For the text-containing cell, return its midpoint in (X, Y) coordinate format. 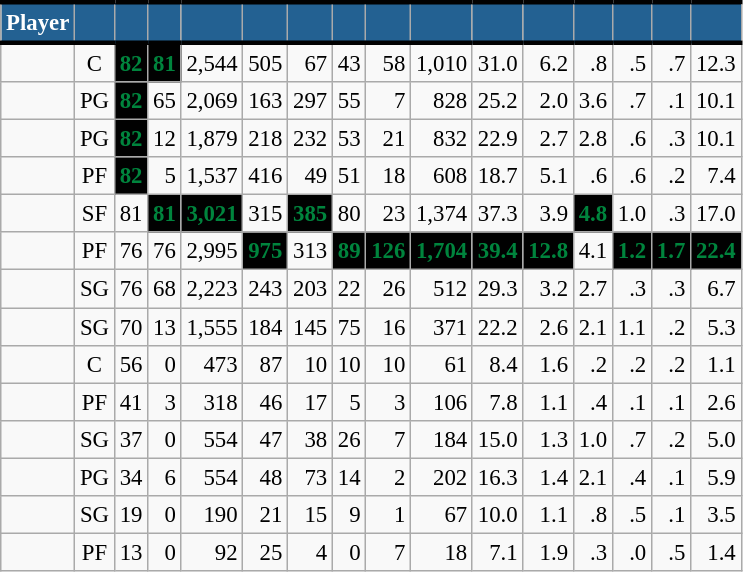
4.1 (592, 251)
55 (348, 101)
232 (310, 139)
975 (266, 251)
46 (266, 402)
51 (348, 176)
16.3 (497, 477)
473 (212, 364)
12.8 (548, 251)
2,995 (212, 251)
68 (164, 289)
190 (212, 515)
25.2 (497, 101)
12 (164, 139)
17 (310, 402)
87 (266, 364)
65 (164, 101)
10.0 (497, 515)
19 (130, 515)
37.3 (497, 214)
38 (310, 439)
34 (130, 477)
5.1 (548, 176)
.0 (632, 552)
22.9 (497, 139)
243 (266, 289)
106 (442, 402)
14 (348, 477)
4 (310, 552)
75 (348, 327)
92 (212, 552)
371 (442, 327)
1 (388, 515)
318 (212, 402)
5.0 (716, 439)
5.9 (716, 477)
22 (348, 289)
1.3 (548, 439)
163 (266, 101)
43 (348, 62)
6.2 (548, 62)
5.3 (716, 327)
828 (442, 101)
297 (310, 101)
202 (442, 477)
1,374 (442, 214)
608 (442, 176)
22.2 (497, 327)
22.4 (716, 251)
8.4 (497, 364)
1,010 (442, 62)
505 (266, 62)
73 (310, 477)
53 (348, 139)
1.6 (548, 364)
23 (388, 214)
6 (164, 477)
48 (266, 477)
3.9 (548, 214)
37 (130, 439)
1.9 (548, 552)
3.2 (548, 289)
218 (266, 139)
2,544 (212, 62)
1,555 (212, 327)
315 (266, 214)
7.8 (497, 402)
61 (442, 364)
203 (310, 289)
126 (388, 251)
313 (310, 251)
7.4 (716, 176)
1.2 (632, 251)
512 (442, 289)
15.0 (497, 439)
18.7 (497, 176)
2,069 (212, 101)
2.8 (592, 139)
4.8 (592, 214)
385 (310, 214)
3.5 (716, 515)
2.0 (548, 101)
832 (442, 139)
2,223 (212, 289)
3.6 (592, 101)
7.1 (497, 552)
3,021 (212, 214)
29.3 (497, 289)
17.0 (716, 214)
145 (310, 327)
31.0 (497, 62)
15 (310, 515)
2 (388, 477)
89 (348, 251)
1,537 (212, 176)
47 (266, 439)
Player (38, 22)
39.4 (497, 251)
1.7 (672, 251)
9 (348, 515)
56 (130, 364)
1,704 (442, 251)
12.3 (716, 62)
49 (310, 176)
1,879 (212, 139)
70 (130, 327)
80 (348, 214)
58 (388, 62)
6.7 (716, 289)
41 (130, 402)
416 (266, 176)
25 (266, 552)
SF (95, 214)
16 (388, 327)
